For the text-containing cell, return its midpoint in [X, Y] coordinate format. 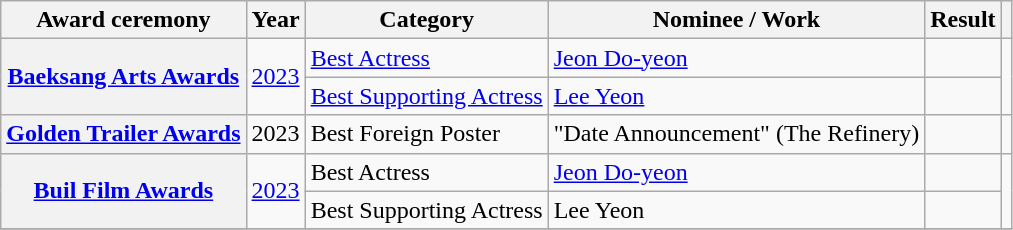
Result [963, 20]
Category [426, 20]
Buil Film Awards [124, 191]
Year [276, 20]
Award ceremony [124, 20]
Nominee / Work [736, 20]
"Date Announcement" (The Refinery) [736, 134]
Best Foreign Poster [426, 134]
Golden Trailer Awards [124, 134]
Baeksang Arts Awards [124, 77]
